Identify which cell holds the provided text, then report its [X, Y] central coordinate. 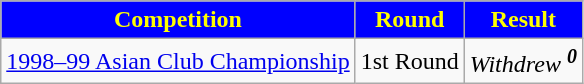
Result [523, 20]
Round [410, 20]
1st Round [410, 62]
1998–99 Asian Club Championship [178, 62]
Withdrew 0 [523, 62]
Competition [178, 20]
